Identify which cell holds the provided text, then report its (X, Y) central coordinate. 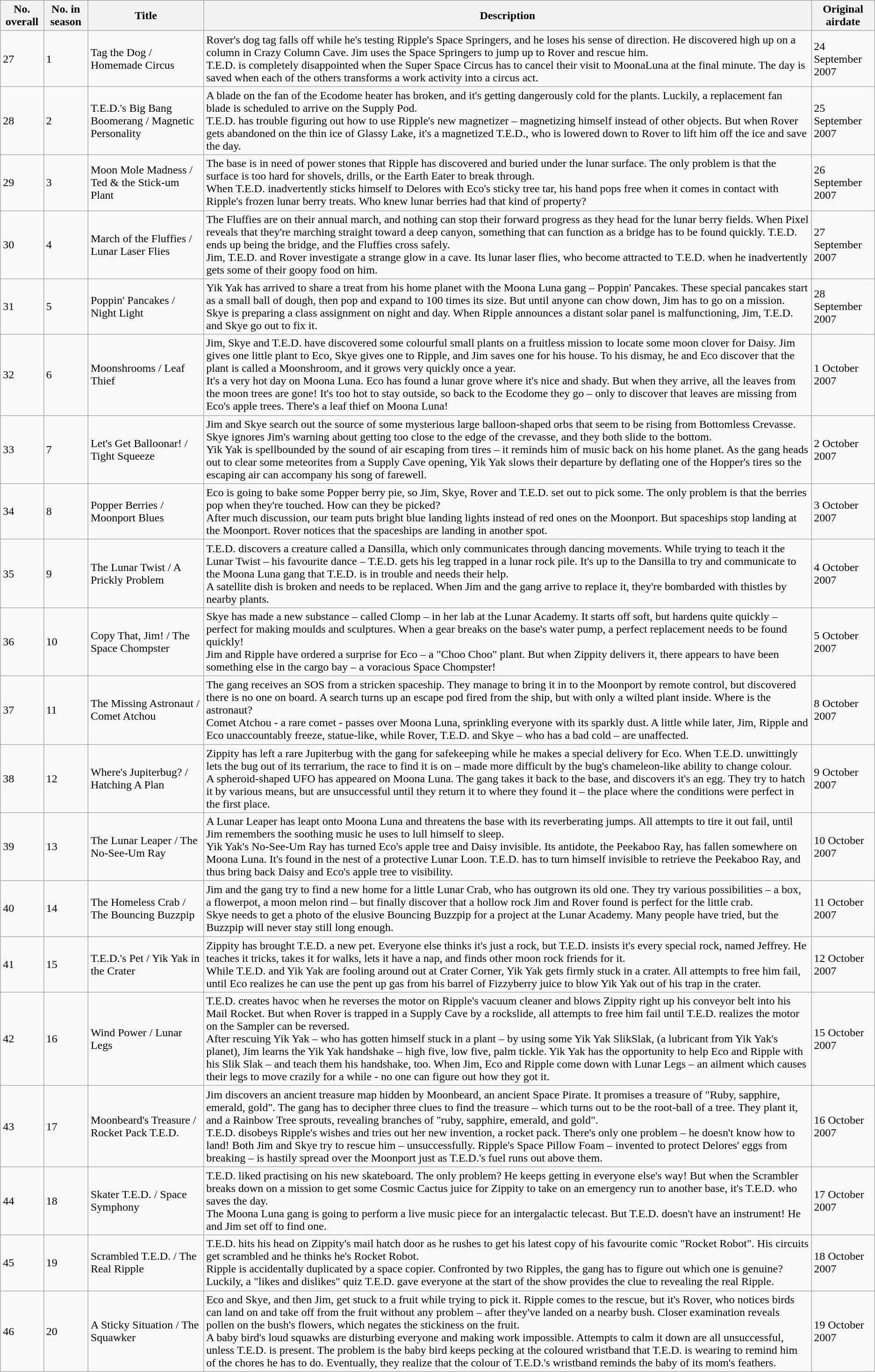
20 (65, 1331)
2 (65, 121)
1 (65, 59)
29 (22, 182)
5 October 2007 (843, 642)
7 (65, 449)
24 September 2007 (843, 59)
2 October 2007 (843, 449)
44 (22, 1201)
45 (22, 1263)
Wind Power / Lunar Legs (146, 1039)
17 October 2007 (843, 1201)
Original airdate (843, 16)
31 (22, 307)
15 October 2007 (843, 1039)
No. overall (22, 16)
46 (22, 1331)
Where's Jupiterbug? / Hatching A Plan (146, 779)
3 October 2007 (843, 512)
14 (65, 909)
Let's Get Balloonar! / Tight Squeeze (146, 449)
16 October 2007 (843, 1126)
8 October 2007 (843, 710)
A Sticky Situation / The Squawker (146, 1331)
Moon Mole Madness / Ted & the Stick-um Plant (146, 182)
Popper Berries / Moonport Blues (146, 512)
13 (65, 847)
40 (22, 909)
26 September 2007 (843, 182)
11 (65, 710)
32 (22, 375)
27 September 2007 (843, 245)
30 (22, 245)
9 (65, 573)
Moonshrooms / Leaf Thief (146, 375)
19 (65, 1263)
5 (65, 307)
33 (22, 449)
10 (65, 642)
38 (22, 779)
12 October 2007 (843, 964)
27 (22, 59)
March of the Fluffies / Lunar Laser Flies (146, 245)
28 September 2007 (843, 307)
6 (65, 375)
The Missing Astronaut / Comet Atchou (146, 710)
T.E.D.'s Pet / Yik Yak in the Crater (146, 964)
25 September 2007 (843, 121)
41 (22, 964)
1 October 2007 (843, 375)
18 (65, 1201)
Title (146, 16)
43 (22, 1126)
39 (22, 847)
36 (22, 642)
Description (508, 16)
The Homeless Crab / The Bouncing Buzzpip (146, 909)
35 (22, 573)
19 October 2007 (843, 1331)
18 October 2007 (843, 1263)
15 (65, 964)
Tag the Dog / Homemade Circus (146, 59)
11 October 2007 (843, 909)
The Lunar Leaper / The No-See-Um Ray (146, 847)
17 (65, 1126)
Copy That, Jim! / The Space Chompster (146, 642)
T.E.D.'s Big Bang Boomerang / Magnetic Personality (146, 121)
3 (65, 182)
Skater T.E.D. / Space Symphony (146, 1201)
10 October 2007 (843, 847)
34 (22, 512)
28 (22, 121)
Poppin' Pancakes / Night Light (146, 307)
4 October 2007 (843, 573)
16 (65, 1039)
Moonbeard's Treasure / Rocket Pack T.E.D. (146, 1126)
37 (22, 710)
No. in season (65, 16)
42 (22, 1039)
4 (65, 245)
Scrambled T.E.D. / The Real Ripple (146, 1263)
12 (65, 779)
The Lunar Twist / A Prickly Problem (146, 573)
8 (65, 512)
9 October 2007 (843, 779)
